Capture the cell that displays the provided text and extract its (x, y) central coordinate. 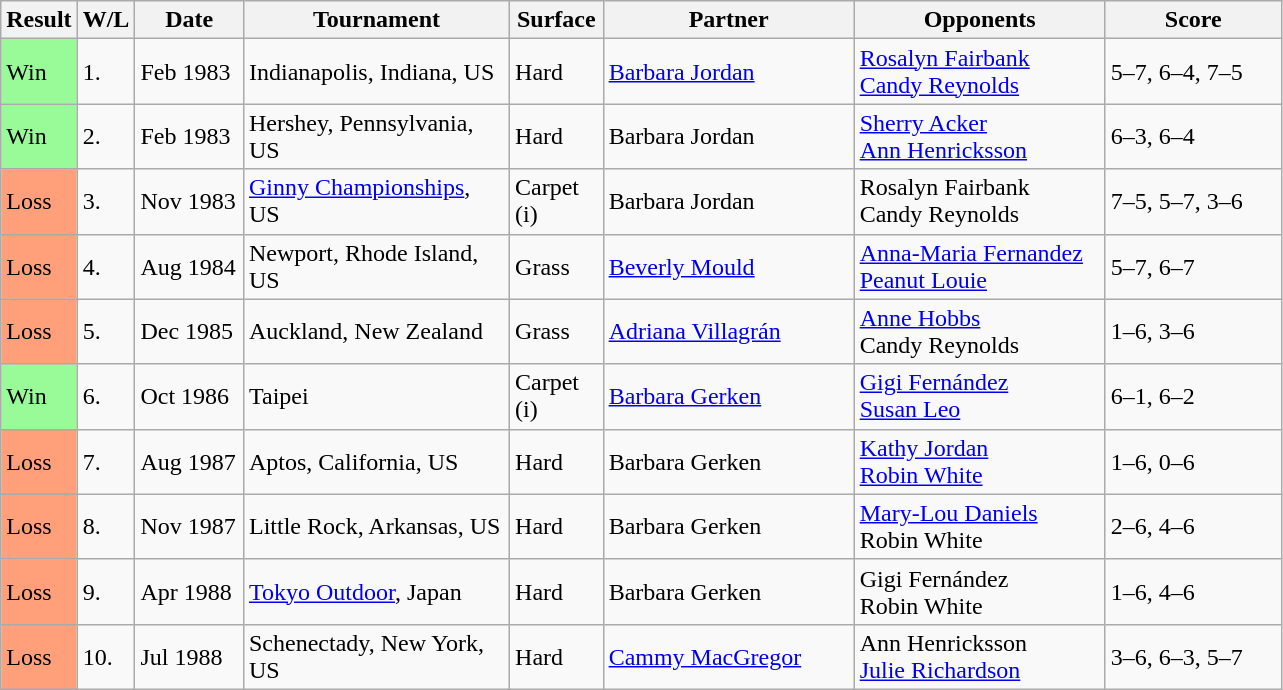
Surface (557, 20)
Date (190, 20)
1–6, 4–6 (1193, 592)
Adriana Villagrán (728, 332)
Apr 1988 (190, 592)
Hershey, Pennsylvania, US (376, 136)
Score (1193, 20)
Ann Henricksson Julie Richardson (980, 656)
5–7, 6–4, 7–5 (1193, 72)
3. (106, 202)
Sherry Acker Ann Henricksson (980, 136)
Auckland, New Zealand (376, 332)
6–1, 6–2 (1193, 396)
Dec 1985 (190, 332)
9. (106, 592)
Kathy Jordan Robin White (980, 462)
Nov 1983 (190, 202)
5. (106, 332)
8. (106, 526)
Jul 1988 (190, 656)
Anna-Maria Fernandez Peanut Louie (980, 266)
1–6, 3–6 (1193, 332)
Gigi Fernández Robin White (980, 592)
Gigi Fernández Susan Leo (980, 396)
Newport, Rhode Island, US (376, 266)
Partner (728, 20)
10. (106, 656)
6–3, 6–4 (1193, 136)
1–6, 0–6 (1193, 462)
Indianapolis, Indiana, US (376, 72)
W/L (106, 20)
2. (106, 136)
Taipei (376, 396)
Opponents (980, 20)
Ginny Championships, US (376, 202)
7. (106, 462)
Schenectady, New York, US (376, 656)
Nov 1987 (190, 526)
Cammy MacGregor (728, 656)
Result (39, 20)
3–6, 6–3, 5–7 (1193, 656)
Little Rock, Arkansas, US (376, 526)
Mary-Lou Daniels Robin White (980, 526)
1. (106, 72)
Beverly Mould (728, 266)
2–6, 4–6 (1193, 526)
7–5, 5–7, 3–6 (1193, 202)
Aug 1984 (190, 266)
Anne Hobbs Candy Reynolds (980, 332)
5–7, 6–7 (1193, 266)
Aptos, California, US (376, 462)
Oct 1986 (190, 396)
Aug 1987 (190, 462)
4. (106, 266)
Tournament (376, 20)
6. (106, 396)
Tokyo Outdoor, Japan (376, 592)
